Output the [x, y] coordinate of the center of the cell containing the given text.  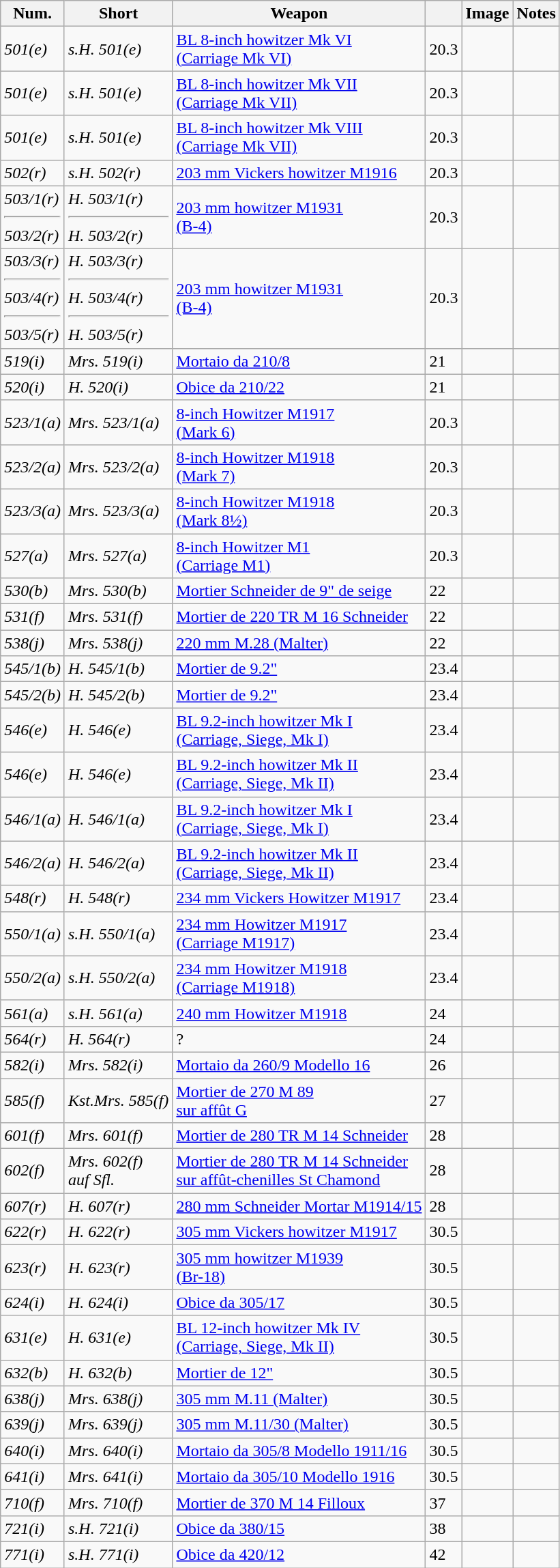
305 mm Vickers howitzer M1917 [299, 1232]
Mortier de 220 TR M 16 Schneider [299, 617]
H. 622(r) [118, 1232]
H. 623(r) [118, 1267]
Mrs. 531(f) [118, 617]
Mrs. 538(j) [118, 643]
Mortaio da 210/8 [299, 361]
545/1(b) [33, 669]
520(i) [33, 387]
Mortaio da 305/8 Modello 1911/16 [299, 1451]
BL 8-inch howitzer Mk VIII(Carriage Mk VII) [299, 138]
561(a) [33, 1013]
550/1(a) [33, 934]
607(r) [33, 1206]
H. 520(i) [118, 387]
s.H. 550/2(a) [118, 978]
Mortier de 370 M 14 Filloux [299, 1502]
H. 503/3(r)H. 503/4(r)H. 503/5(r) [118, 298]
Mrs. 530(b) [118, 591]
BL 8-inch howitzer Mk VII(Carriage Mk VII) [299, 93]
Mrs. 710(f) [118, 1502]
234 mm Howitzer M1917(Carriage M1917) [299, 934]
8-inch Howitzer M1(Carriage M1) [299, 556]
710(f) [33, 1502]
305 mm M.11 (Malter) [299, 1399]
? [299, 1039]
s.H. 502(r) [118, 173]
Mortaio da 260/9 Modello 16 [299, 1065]
Mortier Schneider de 9" de seige [299, 591]
Short [118, 14]
601(f) [33, 1136]
Image [487, 14]
602(f) [33, 1171]
523/1(a) [33, 422]
Mrs. 582(i) [118, 1065]
523/3(a) [33, 511]
530(b) [33, 591]
582(i) [33, 1065]
220 mm M.28 (Malter) [299, 643]
564(r) [33, 1039]
519(i) [33, 361]
H. 545/1(b) [118, 669]
27 [443, 1100]
Mortier de 270 M 89sur affût G [299, 1100]
37 [443, 1502]
641(i) [33, 1477]
623(r) [33, 1267]
42 [443, 1554]
26 [443, 1065]
502(r) [33, 173]
Obice da 380/15 [299, 1528]
550/2(a) [33, 978]
Mrs. 527(a) [118, 556]
585(f) [33, 1100]
721(i) [33, 1528]
639(j) [33, 1425]
240 mm Howitzer M1918 [299, 1013]
Obice da 210/22 [299, 387]
Mortaio da 305/10 Modello 1916 [299, 1477]
Mrs. 523/3(a) [118, 511]
Mrs. 601(f) [118, 1136]
538(j) [33, 643]
Mrs. 640(i) [118, 1451]
305 mm howitzer M1939(Br-18) [299, 1267]
631(e) [33, 1338]
H. 546/2(a) [118, 863]
531(f) [33, 617]
BL 8-inch howitzer Mk VI(Carriage Mk VI) [299, 49]
8-inch Howitzer M1917(Mark 6) [299, 422]
H. 631(e) [118, 1338]
234 mm Vickers Howitzer M1917 [299, 898]
BL 12-inch howitzer Mk IV(Carriage, Siege, Mk II) [299, 1338]
305 mm M.11/30 (Malter) [299, 1425]
H. 624(i) [118, 1302]
H. 545/2(b) [118, 695]
Mortier de 280 TR M 14 Schneider [299, 1136]
527(a) [33, 556]
771(i) [33, 1554]
632(b) [33, 1373]
8-inch Howitzer M1918(Mark 7) [299, 467]
Mrs. 638(j) [118, 1399]
546/1(a) [33, 819]
Obice da 420/12 [299, 1554]
Mrs. 523/2(a) [118, 467]
H. 503/1(r)H. 503/2(r) [118, 217]
503/3(r)503/4(r)503/5(r) [33, 298]
280 mm Schneider Mortar M1914/15 [299, 1206]
Mrs. 519(i) [118, 361]
640(i) [33, 1451]
s.H. 721(i) [118, 1528]
8-inch Howitzer M1918(Mark 8½) [299, 511]
Weapon [299, 14]
638(j) [33, 1399]
Mrs. 523/1(a) [118, 422]
H. 546/1(a) [118, 819]
624(i) [33, 1302]
H. 564(r) [118, 1039]
Mortier de 12" [299, 1373]
203 mm Vickers howitzer M1916 [299, 173]
s.H. 771(i) [118, 1554]
Num. [33, 14]
H. 607(r) [118, 1206]
548(r) [33, 898]
546/2(a) [33, 863]
Mrs. 639(j) [118, 1425]
Kst.Mrs. 585(f) [118, 1100]
Mrs. 641(i) [118, 1477]
523/2(a) [33, 467]
Mrs. 602(f)auf Sfl. [118, 1171]
s.H. 550/1(a) [118, 934]
545/2(b) [33, 695]
622(r) [33, 1232]
234 mm Howitzer M1918(Carriage M1918) [299, 978]
38 [443, 1528]
503/1(r)503/2(r) [33, 217]
Mortier de 280 TR M 14 Schneidersur affût-chenilles St Chamond [299, 1171]
H. 632(b) [118, 1373]
s.H. 561(a) [118, 1013]
Notes [536, 14]
H. 548(r) [118, 898]
Obice da 305/17 [299, 1302]
